Identify which cell holds the provided text, then report its (X, Y) central coordinate. 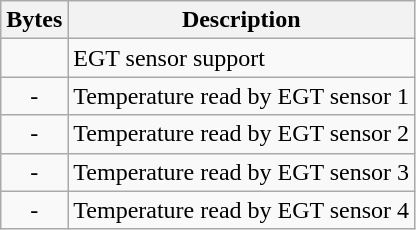
Bytes (34, 20)
EGT sensor support (242, 58)
Temperature read by EGT sensor 1 (242, 96)
Temperature read by EGT sensor 2 (242, 134)
Temperature read by EGT sensor 3 (242, 172)
Description (242, 20)
Temperature read by EGT sensor 4 (242, 210)
